Pinpoint the cell where the given text exists, returning its [X, Y] midpoint coordinate. 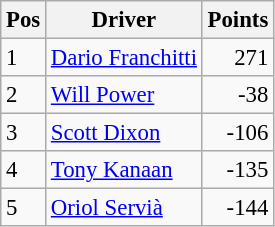
3 [24, 133]
Points [238, 20]
Dario Franchitti [124, 58]
Oriol Servià [124, 208]
Scott Dixon [124, 133]
-135 [238, 170]
4 [24, 170]
-106 [238, 133]
Will Power [124, 95]
Pos [24, 20]
Driver [124, 20]
-144 [238, 208]
2 [24, 95]
271 [238, 58]
5 [24, 208]
1 [24, 58]
Tony Kanaan [124, 170]
-38 [238, 95]
